Capture the cell that displays the provided text and extract its [X, Y] central coordinate. 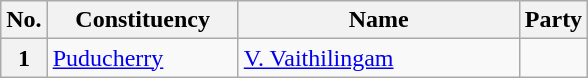
Name [378, 20]
No. [24, 20]
V. Vaithilingam [378, 58]
Constituency [142, 20]
Party [553, 20]
1 [24, 58]
Puducherry [142, 58]
